Capture the cell that displays the provided text and extract its (X, Y) central coordinate. 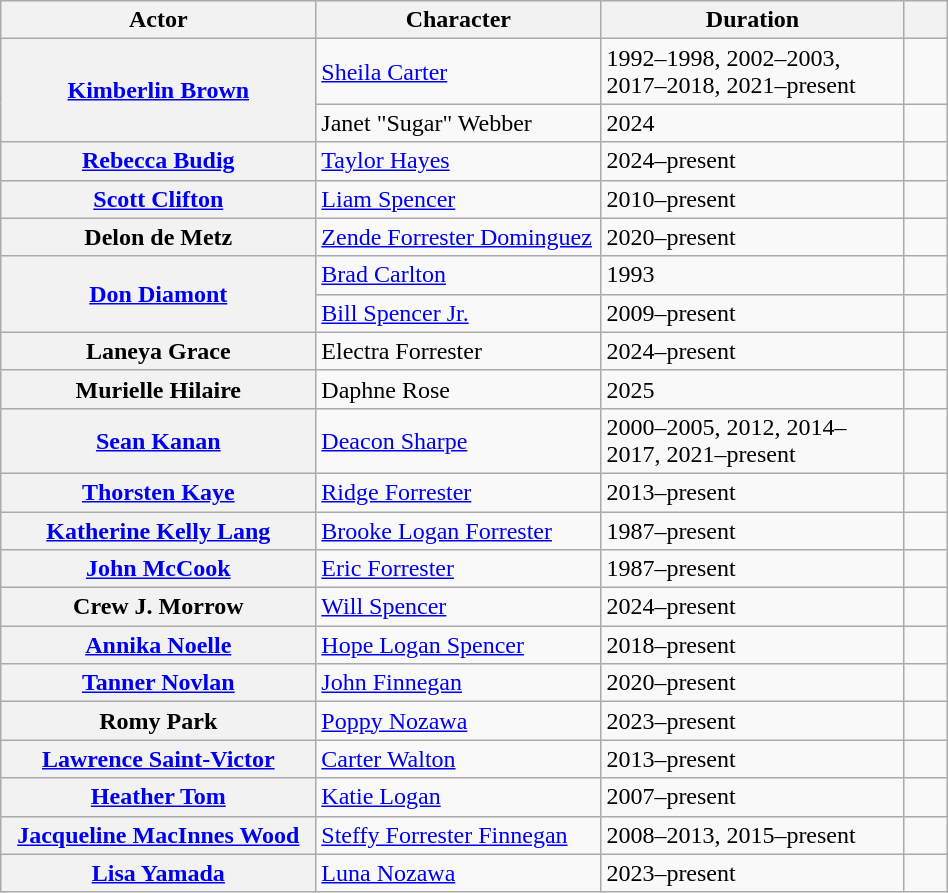
1992–1998, 2002–2003, 2017–2018, 2021–present (752, 72)
Kimberlin Brown (158, 90)
Carter Walton (458, 759)
Ridge Forrester (458, 492)
2024 (752, 123)
Zende Forrester Dominguez (458, 237)
Rebecca Budig (158, 161)
Lisa Yamada (158, 873)
2025 (752, 389)
2018–present (752, 645)
Tanner Novlan (158, 683)
Deacon Sharpe (458, 440)
Will Spencer (458, 607)
Jacqueline MacInnes Wood (158, 835)
Character (458, 20)
Laneya Grace (158, 351)
Katherine Kelly Lang (158, 531)
John Finnegan (458, 683)
Bill Spencer Jr. (458, 313)
Katie Logan (458, 797)
Thorsten Kaye (158, 492)
Janet "Sugar" Webber (458, 123)
Steffy Forrester Finnegan (458, 835)
Daphne Rose (458, 389)
2000–2005, 2012, 2014–2017, 2021–present (752, 440)
Heather Tom (158, 797)
Electra Forrester (458, 351)
1993 (752, 275)
Hope Logan Spencer (458, 645)
Poppy Nozawa (458, 721)
Brad Carlton (458, 275)
Murielle Hilaire (158, 389)
2008–2013, 2015–present (752, 835)
Taylor Hayes (458, 161)
Duration (752, 20)
Brooke Logan Forrester (458, 531)
2007–present (752, 797)
Liam Spencer (458, 199)
2010–present (752, 199)
Crew J. Morrow (158, 607)
Eric Forrester (458, 569)
Actor (158, 20)
Sean Kanan (158, 440)
Don Diamont (158, 294)
Delon de Metz (158, 237)
Romy Park (158, 721)
Annika Noelle (158, 645)
John McCook (158, 569)
Scott Clifton (158, 199)
2009–present (752, 313)
Lawrence Saint-Victor (158, 759)
Sheila Carter (458, 72)
Luna Nozawa (458, 873)
